Find where the given text appears and provide that cell's center as (x, y) coordinate. 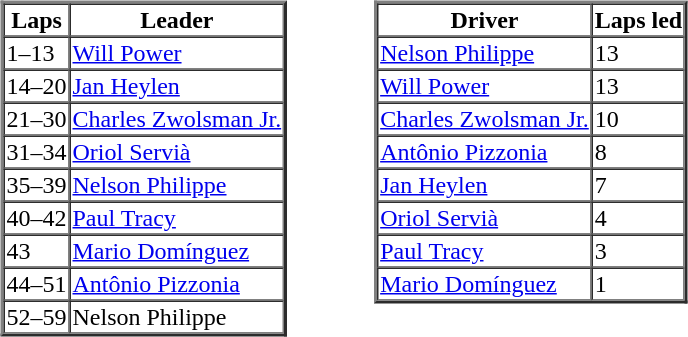
31–34 (37, 152)
43 (37, 250)
21–30 (37, 118)
35–39 (37, 184)
3 (638, 250)
8 (638, 152)
1–13 (37, 52)
52–59 (37, 316)
14–20 (37, 86)
7 (638, 184)
Leader (178, 20)
10 (638, 118)
44–51 (37, 284)
Laps (37, 20)
1 (638, 284)
4 (638, 218)
Laps led (638, 20)
40–42 (37, 218)
Driver (484, 20)
